Find where the given text appears and provide that cell's center as [X, Y] coordinate. 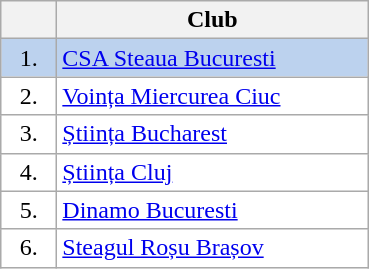
3. [29, 134]
2. [29, 96]
6. [29, 248]
1. [29, 58]
Dinamo Bucuresti [212, 210]
Steagul Roșu Brașov [212, 248]
Știința Cluj [212, 172]
Club [212, 20]
5. [29, 210]
CSA Steaua Bucuresti [212, 58]
Voința Miercurea Ciuc [212, 96]
4. [29, 172]
Știința Bucharest [212, 134]
